Locate the cell with the specified text and output its [x, y] center coordinate. 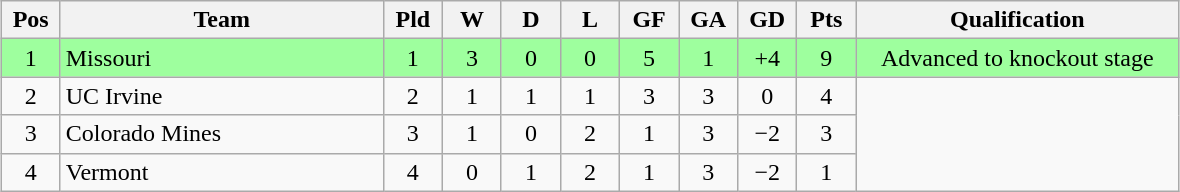
Advanced to knockout stage [1018, 58]
Team [222, 20]
W [472, 20]
GA [708, 20]
L [590, 20]
9 [826, 58]
UC Irvine [222, 96]
Pos [30, 20]
+4 [768, 58]
Pld [412, 20]
5 [650, 58]
Qualification [1018, 20]
D [530, 20]
Pts [826, 20]
GD [768, 20]
Missouri [222, 58]
Vermont [222, 172]
Colorado Mines [222, 134]
GF [650, 20]
